Return the [x, y] coordinate for the center point of the cell that contains the specified text.  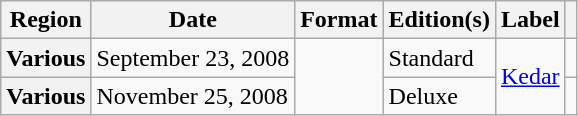
Region [46, 20]
Date [193, 20]
Standard [439, 58]
Deluxe [439, 96]
Label [530, 20]
Kedar [530, 77]
September 23, 2008 [193, 58]
Format [339, 20]
November 25, 2008 [193, 96]
Edition(s) [439, 20]
